Search for the cell housing the specified text and yield its (X, Y) center coordinate. 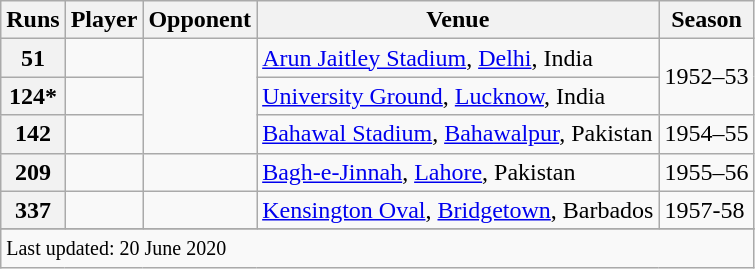
Bahawal Stadium, Bahawalpur, Pakistan (458, 134)
1954–55 (706, 134)
Opponent (200, 20)
124* (33, 96)
Last updated: 20 June 2020 (378, 248)
Player (104, 20)
Kensington Oval, Bridgetown, Barbados (458, 210)
1957-58 (706, 210)
337 (33, 210)
Runs (33, 20)
Bagh-e-Jinnah, Lahore, Pakistan (458, 172)
1952–53 (706, 77)
51 (33, 58)
Season (706, 20)
University Ground, Lucknow, India (458, 96)
142 (33, 134)
209 (33, 172)
Venue (458, 20)
1955–56 (706, 172)
Arun Jaitley Stadium, Delhi, India (458, 58)
